Capture the cell that displays the provided text and extract its (X, Y) central coordinate. 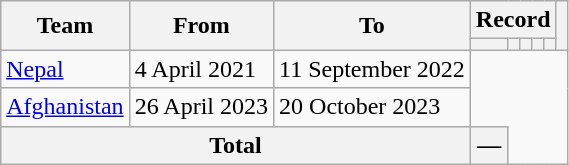
Record (513, 20)
Total (236, 145)
Afghanistan (65, 107)
11 September 2022 (372, 69)
— (489, 145)
Nepal (65, 69)
4 April 2021 (201, 69)
From (201, 26)
26 April 2023 (201, 107)
20 October 2023 (372, 107)
To (372, 26)
Team (65, 26)
